Return the (X, Y) coordinate for the center point of the cell that contains the specified text.  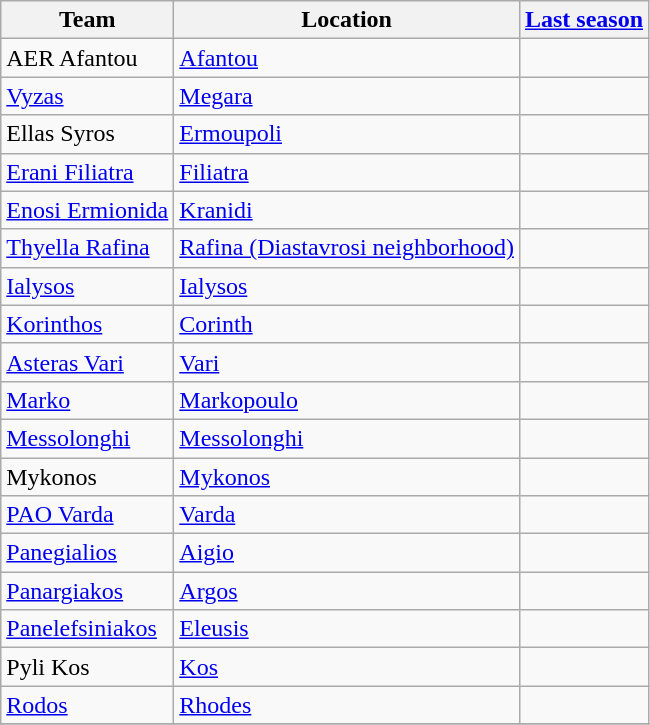
Varda (347, 515)
Enosi Ermionida (88, 210)
Marko (88, 400)
Team (88, 20)
Panegialios (88, 553)
Kos (347, 667)
PAO Varda (88, 515)
Vyzas (88, 96)
Asteras Vari (88, 362)
Panargiakos (88, 591)
Rafina (Diastavrosi neighborhood) (347, 248)
Filiatra (347, 172)
Last season (584, 20)
Ellas Syros (88, 134)
Ermoupoli (347, 134)
AER Afantou (88, 58)
Megara (347, 96)
Erani Filiatra (88, 172)
Rhodes (347, 705)
Rodos (88, 705)
Pyli Kos (88, 667)
Panelefsiniakos (88, 629)
Korinthos (88, 324)
Thyella Rafina (88, 248)
Corinth (347, 324)
Aigio (347, 553)
Argos (347, 591)
Kranidi (347, 210)
Eleusis (347, 629)
Location (347, 20)
Markopoulo (347, 400)
Vari (347, 362)
Afantou (347, 58)
